For the text-containing cell, return its midpoint in [X, Y] coordinate format. 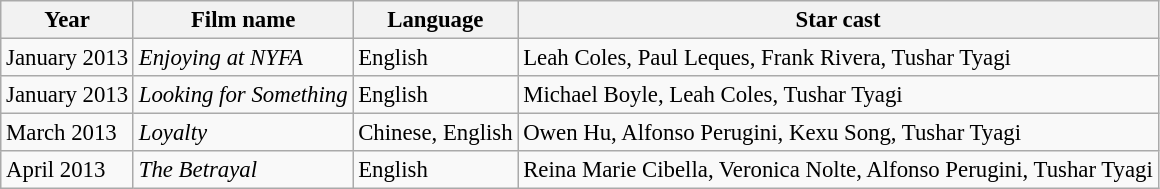
Loyalty [242, 133]
Year [68, 20]
Reina Marie Cibella, Veronica Nolte, Alfonso Perugini, Tushar Tyagi [838, 170]
April 2013 [68, 170]
Michael Boyle, Leah Coles, Tushar Tyagi [838, 95]
Owen Hu, Alfonso Perugini, Kexu Song, Tushar Tyagi [838, 133]
Looking for Something [242, 95]
Language [436, 20]
March 2013 [68, 133]
Star cast [838, 20]
The Betrayal [242, 170]
Enjoying at NYFA [242, 58]
Chinese, English [436, 133]
Film name [242, 20]
Leah Coles, Paul Leques, Frank Rivera, Tushar Tyagi [838, 58]
